Extract the [x, y] coordinate from the center of the cell holding the provided text.  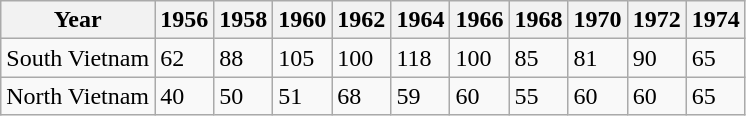
1964 [420, 20]
1970 [598, 20]
1974 [716, 20]
88 [244, 58]
40 [184, 96]
62 [184, 58]
Year [78, 20]
85 [538, 58]
50 [244, 96]
1972 [656, 20]
68 [362, 96]
1966 [480, 20]
59 [420, 96]
1960 [302, 20]
81 [598, 58]
90 [656, 58]
1962 [362, 20]
1956 [184, 20]
1958 [244, 20]
55 [538, 96]
South Vietnam [78, 58]
118 [420, 58]
North Vietnam [78, 96]
51 [302, 96]
105 [302, 58]
1968 [538, 20]
